Extract the [X, Y] coordinate from the center of the cell holding the provided text.  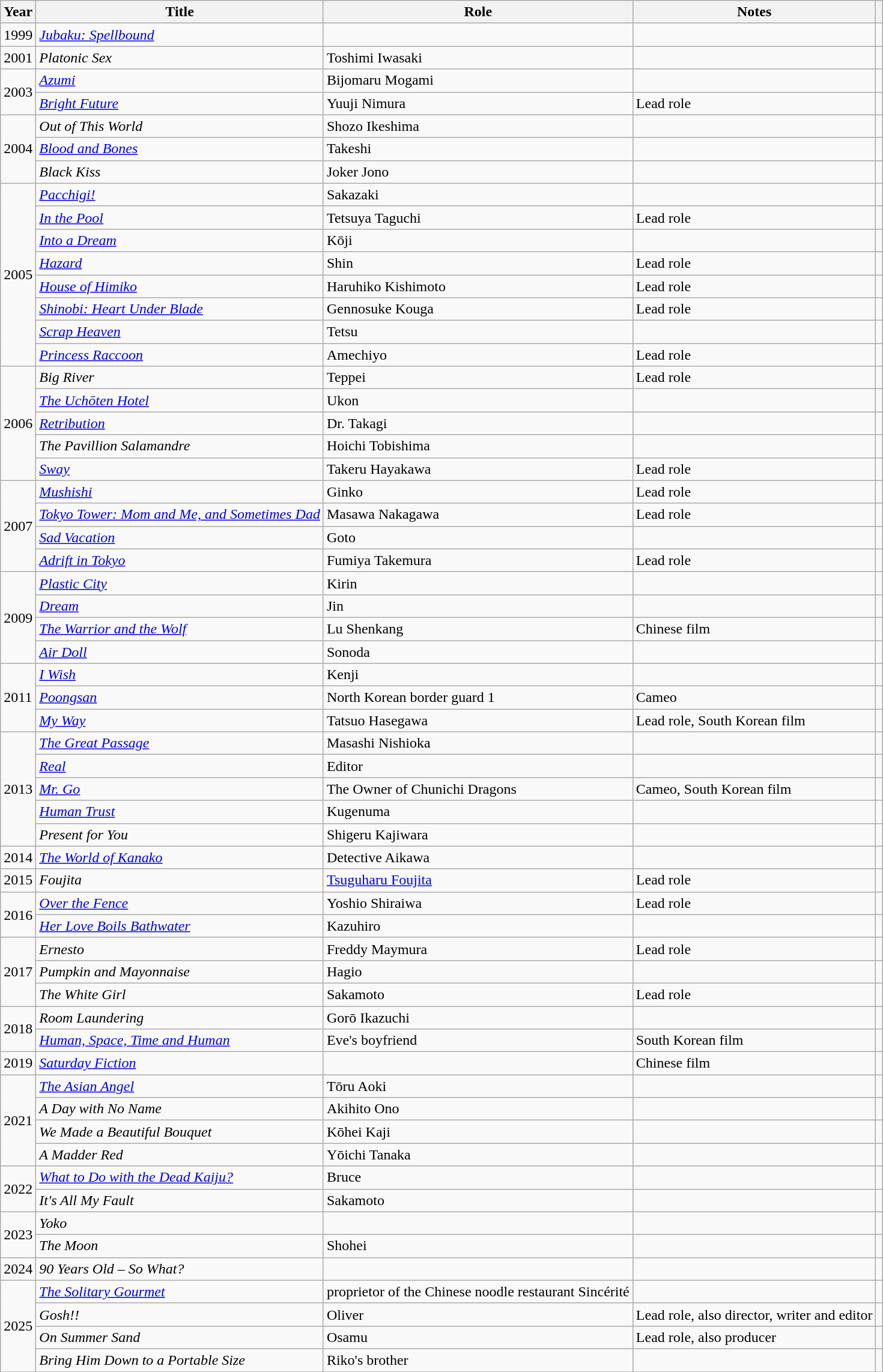
Jin [478, 606]
Freddy Maymura [478, 949]
Tatsuo Hasegawa [478, 721]
2006 [18, 423]
Kōji [478, 240]
Sonoda [478, 651]
Yuuji Nimura [478, 103]
Year [18, 12]
2021 [18, 1120]
Jubaku: Spellbound [180, 35]
2007 [18, 526]
Yoko [180, 1223]
A Madder Red [180, 1155]
2022 [18, 1189]
Black Kiss [180, 172]
Ernesto [180, 949]
Hazard [180, 263]
2024 [18, 1269]
Shigeru Kajiwara [478, 835]
2001 [18, 58]
Sway [180, 469]
Dream [180, 606]
2018 [18, 1029]
Cameo, South Korean film [754, 789]
2015 [18, 880]
Haruhiko Kishimoto [478, 286]
The Uchōten Hotel [180, 400]
2019 [18, 1063]
Yōichi Tanaka [478, 1155]
Pacchigi! [180, 195]
Shozo Ikeshima [478, 126]
Air Doll [180, 651]
Gorō Ikazuchi [478, 1018]
Riko's brother [478, 1360]
Akihito Ono [478, 1109]
North Korean border guard 1 [478, 698]
Cameo [754, 698]
Kazuhiro [478, 926]
Her Love Boils Bathwater [180, 926]
South Korean film [754, 1041]
Retribution [180, 423]
Foujita [180, 880]
The Solitary Gourmet [180, 1292]
Saturday Fiction [180, 1063]
The Pavillion Salamandre [180, 446]
Hagio [478, 972]
Ukon [478, 400]
Mushishi [180, 492]
In the Pool [180, 217]
It's All My Fault [180, 1200]
Tetsuya Taguchi [478, 217]
90 Years Old – So What? [180, 1269]
Shohei [478, 1246]
Dr. Takagi [478, 423]
Lead role, also director, writer and editor [754, 1314]
2025 [18, 1326]
The Great Passage [180, 743]
Out of This World [180, 126]
Teppei [478, 378]
Bring Him Down to a Portable Size [180, 1360]
Shinobi: Heart Under Blade [180, 309]
A Day with No Name [180, 1109]
Over the Fence [180, 903]
2014 [18, 857]
The Warrior and the Wolf [180, 629]
2003 [18, 92]
Princess Raccoon [180, 355]
Blood and Bones [180, 149]
Takeru Hayakawa [478, 469]
Scrap Heaven [180, 332]
Tōru Aoki [478, 1086]
Tetsu [478, 332]
My Way [180, 721]
Human, Space, Time and Human [180, 1041]
Sakazaki [478, 195]
2005 [18, 274]
Into a Dream [180, 240]
Toshimi Iwasaki [478, 58]
Joker Jono [478, 172]
Gosh!! [180, 1314]
Role [478, 12]
Kenji [478, 675]
We Made a Beautiful Bouquet [180, 1132]
Bright Future [180, 103]
2016 [18, 914]
Azumi [180, 80]
Goto [478, 537]
Bijomaru Mogami [478, 80]
Room Laundering [180, 1018]
Poongsan [180, 698]
Masawa Nakagawa [478, 515]
Lead role, also producer [754, 1337]
Platonic Sex [180, 58]
2004 [18, 149]
Osamu [478, 1337]
Title [180, 12]
Editor [478, 766]
The Moon [180, 1246]
Yoshio Shiraiwa [478, 903]
Human Trust [180, 812]
Fumiya Takemura [478, 560]
What to Do with the Dead Kaiju? [180, 1177]
Kirin [478, 583]
Amechiyo [478, 355]
2009 [18, 617]
Mr. Go [180, 789]
House of Himiko [180, 286]
Lu Shenkang [478, 629]
Tokyo Tower: Mom and Me, and Sometimes Dad [180, 515]
Notes [754, 12]
The World of Kanako [180, 857]
Pumpkin and Mayonnaise [180, 972]
Detective Aikawa [478, 857]
1999 [18, 35]
2011 [18, 698]
Shin [478, 263]
The Asian Angel [180, 1086]
2023 [18, 1234]
Masashi Nishioka [478, 743]
2017 [18, 972]
The White Girl [180, 994]
Gennosuke Kouga [478, 309]
Present for You [180, 835]
Tsuguharu Foujita [478, 880]
Kugenuma [478, 812]
Oliver [478, 1314]
On Summer Sand [180, 1337]
Plastic City [180, 583]
2013 [18, 789]
Eve's boyfriend [478, 1041]
Kōhei Kaji [478, 1132]
Lead role, South Korean film [754, 721]
Real [180, 766]
Hoichi Tobishima [478, 446]
Takeshi [478, 149]
Adrift in Tokyo [180, 560]
proprietor of the Chinese noodle restaurant Sincérité [478, 1292]
Sad Vacation [180, 537]
Bruce [478, 1177]
The Owner of Chunichi Dragons [478, 789]
I Wish [180, 675]
Big River [180, 378]
Ginko [478, 492]
